Scan for the cell matching the given text and deliver its [X, Y] coordinate at center. 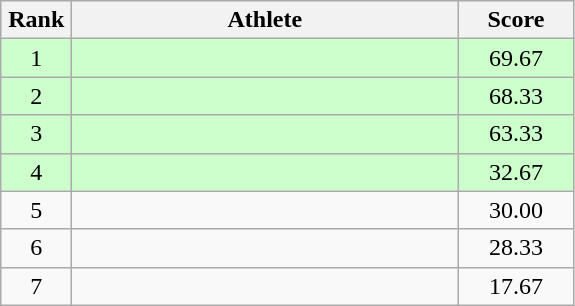
6 [36, 248]
5 [36, 210]
Score [516, 20]
1 [36, 58]
30.00 [516, 210]
7 [36, 286]
63.33 [516, 134]
17.67 [516, 286]
Rank [36, 20]
Athlete [265, 20]
28.33 [516, 248]
3 [36, 134]
69.67 [516, 58]
68.33 [516, 96]
4 [36, 172]
32.67 [516, 172]
2 [36, 96]
